Find where the given text appears and provide that cell's center as (x, y) coordinate. 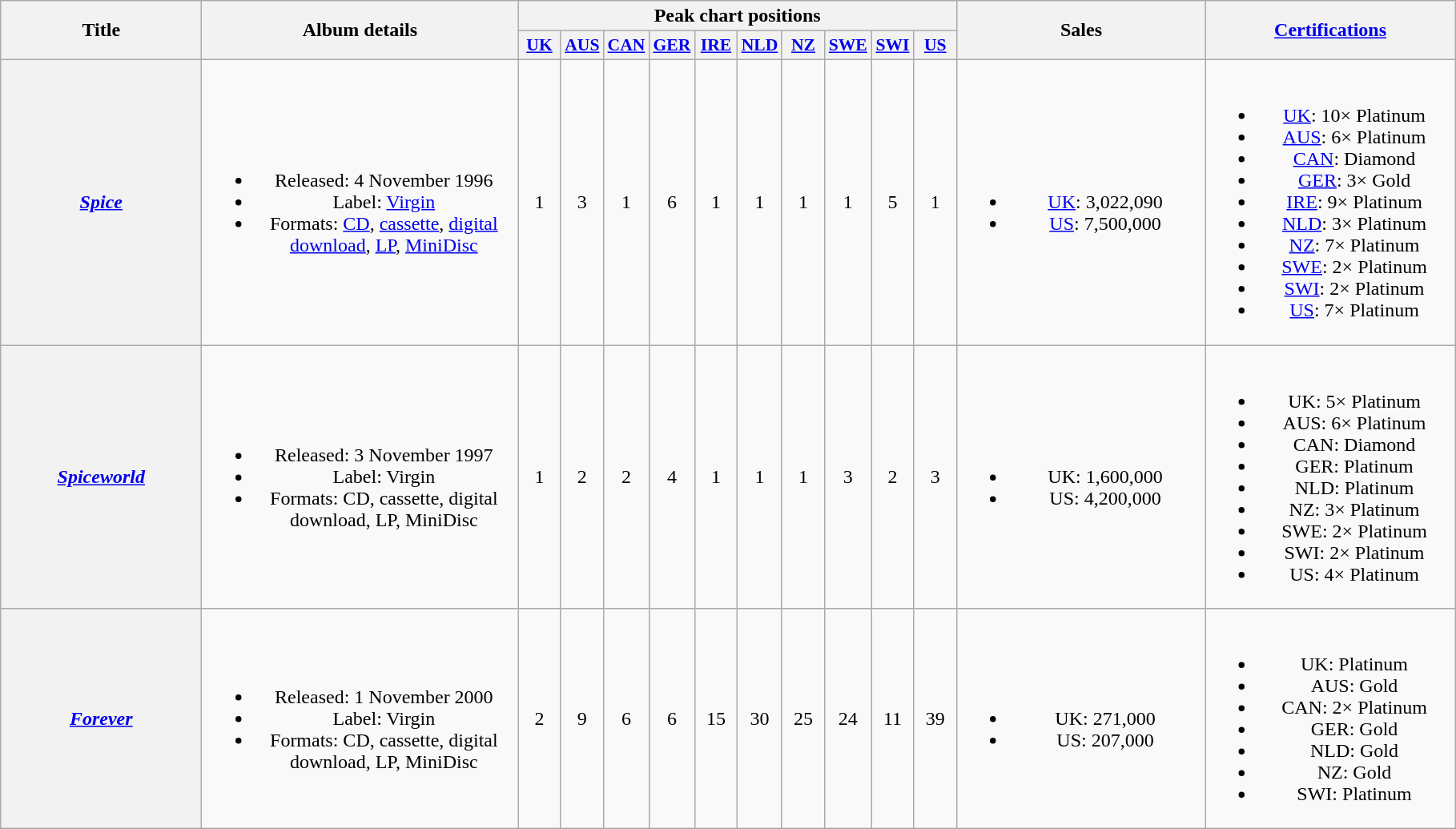
IRE (716, 46)
11 (892, 719)
Title (101, 30)
UK: PlatinumAUS: GoldCAN: 2× PlatinumGER: GoldNLD: GoldNZ: GoldSWI: Platinum (1331, 719)
AUS (581, 46)
Album details (360, 30)
Spice (101, 202)
NZ (802, 46)
SWE (848, 46)
15 (716, 719)
24 (848, 719)
Spiceworld (101, 476)
NLD (760, 46)
UK: 5× PlatinumAUS: 6× PlatinumCAN: DiamondGER: PlatinumNLD: PlatinumNZ: 3× PlatinumSWE: 2× PlatinumSWI: 2× PlatinumUS: 4× Platinum (1331, 476)
Released: 4 November 1996Label: VirginFormats: CD, cassette, digital download, LP, MiniDisc (360, 202)
UK: 271,000US: 207,000 (1081, 719)
Released: 1 November 2000Label: VirginFormats: CD, cassette, digital download, LP, MiniDisc (360, 719)
9 (581, 719)
Forever (101, 719)
UK (540, 46)
US (935, 46)
SWI (892, 46)
Released: 3 November 1997Label: VirginFormats: CD, cassette, digital download, LP, MiniDisc (360, 476)
Certifications (1331, 30)
39 (935, 719)
25 (802, 719)
5 (892, 202)
4 (671, 476)
CAN (626, 46)
UK: 1,600,000US: 4,200,000 (1081, 476)
Peak chart positions (738, 16)
30 (760, 719)
GER (671, 46)
Sales (1081, 30)
UK: 3,022,090US: 7,500,000 (1081, 202)
